Find where the given text appears and provide that cell's center as (X, Y) coordinate. 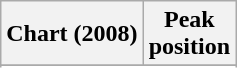
Peakposition (189, 34)
Chart (2008) (72, 34)
